Find where the given text appears and provide that cell's center as (x, y) coordinate. 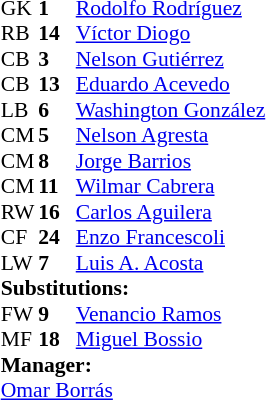
Luis A. Acosta (170, 263)
Manager: (133, 365)
Substitutions: (133, 289)
11 (57, 187)
Miguel Bossio (170, 339)
Nelson Gutiérrez (170, 59)
18 (57, 339)
LB (20, 110)
CF (20, 237)
16 (57, 212)
5 (57, 135)
8 (57, 161)
MF (20, 339)
Enzo Francescoli (170, 237)
Wilmar Cabrera (170, 187)
Nelson Agresta (170, 135)
24 (57, 237)
RW (20, 212)
Jorge Barrios (170, 161)
Venancio Ramos (170, 314)
3 (57, 59)
FW (20, 314)
Washington González (170, 110)
14 (57, 33)
RB (20, 33)
Víctor Diogo (170, 33)
13 (57, 85)
LW (20, 263)
Carlos Aguilera (170, 212)
7 (57, 263)
9 (57, 314)
Eduardo Acevedo (170, 85)
6 (57, 110)
